Find where the given text appears and provide that cell's center as (x, y) coordinate. 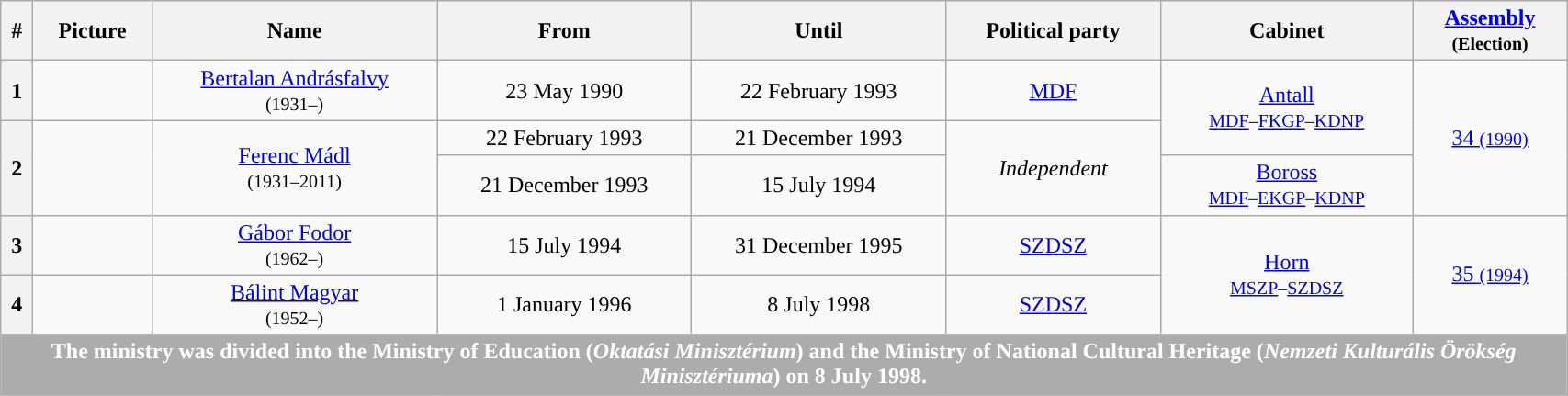
Political party (1053, 31)
4 (17, 305)
Bertalan Andrásfalvy(1931–) (295, 90)
Gábor Fodor(1962–) (295, 244)
AntallMDF–FKGP–KDNP (1286, 108)
Name (295, 31)
Independent (1053, 167)
Cabinet (1286, 31)
Bálint Magyar(1952–) (295, 305)
HornMSZP–SZDSZ (1286, 275)
Picture (93, 31)
Until (819, 31)
35 (1994) (1490, 275)
BorossMDF–EKGP–KDNP (1286, 186)
8 July 1998 (819, 305)
34 (1990) (1490, 138)
MDF (1053, 90)
2 (17, 167)
23 May 1990 (564, 90)
# (17, 31)
31 December 1995 (819, 244)
3 (17, 244)
Assembly(Election) (1490, 31)
1 January 1996 (564, 305)
From (564, 31)
1 (17, 90)
Ferenc Mádl(1931–2011) (295, 167)
